Extract the [X, Y] coordinate from the center of the cell holding the provided text.  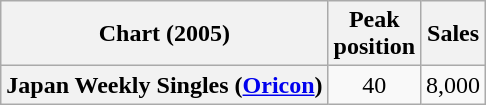
Japan Weekly Singles (Oricon) [164, 85]
8,000 [454, 85]
Sales [454, 34]
40 [374, 85]
Chart (2005) [164, 34]
Peakposition [374, 34]
